Scan for the cell matching the given text and deliver its (x, y) coordinate at center. 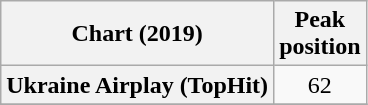
Peakposition (320, 34)
62 (320, 85)
Ukraine Airplay (TopHit) (138, 85)
Chart (2019) (138, 34)
